Scan for the cell matching the given text and deliver its (X, Y) coordinate at center. 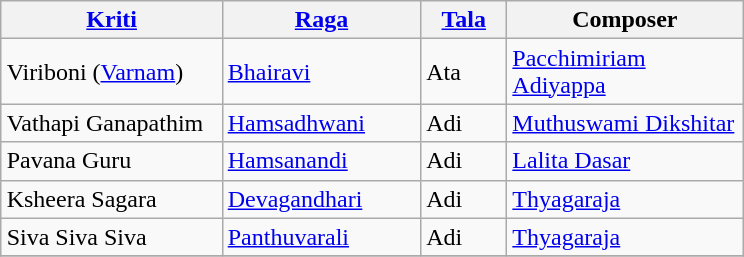
Ata (464, 72)
Devagandhari (322, 199)
Raga (322, 20)
Muthuswami Dikshitar (625, 123)
Pavana Guru (112, 161)
Bhairavi (322, 72)
Composer (625, 20)
Kriti (112, 20)
Tala (464, 20)
Vathapi Ganapathim (112, 123)
Siva Siva Siva (112, 237)
Viriboni (Varnam) (112, 72)
Ksheera Sagara (112, 199)
Hamsanandi (322, 161)
Lalita Dasar (625, 161)
Hamsadhwani (322, 123)
Pacchimiriam Adiyappa (625, 72)
Panthuvarali (322, 237)
